For the text-containing cell, return its midpoint in [x, y] coordinate format. 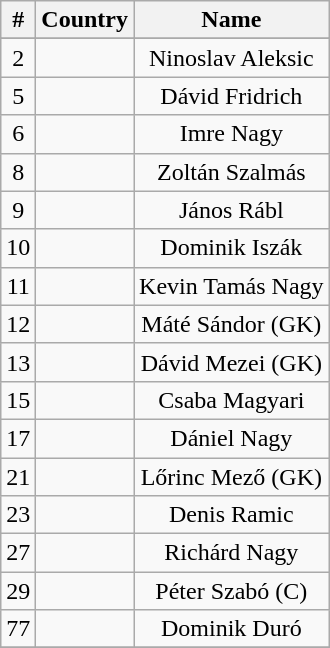
15 [18, 400]
21 [18, 477]
Csaba Magyari [232, 400]
27 [18, 553]
Imre Nagy [232, 134]
12 [18, 324]
10 [18, 248]
5 [18, 96]
9 [18, 210]
23 [18, 515]
Dávid Fridrich [232, 96]
2 [18, 58]
6 [18, 134]
29 [18, 591]
János Rábl [232, 210]
Dániel Nagy [232, 438]
Dávid Mezei (GK) [232, 362]
Máté Sándor (GK) [232, 324]
Denis Ramic [232, 515]
77 [18, 629]
# [18, 20]
Zoltán Szalmás [232, 172]
Lőrinc Mező (GK) [232, 477]
Dominik Duró [232, 629]
8 [18, 172]
Péter Szabó (C) [232, 591]
Kevin Tamás Nagy [232, 286]
Ninoslav Aleksic [232, 58]
13 [18, 362]
17 [18, 438]
11 [18, 286]
Richárd Nagy [232, 553]
Name [232, 20]
Dominik Iszák [232, 248]
Country [85, 20]
